Find where the given text appears and provide that cell's center as (x, y) coordinate. 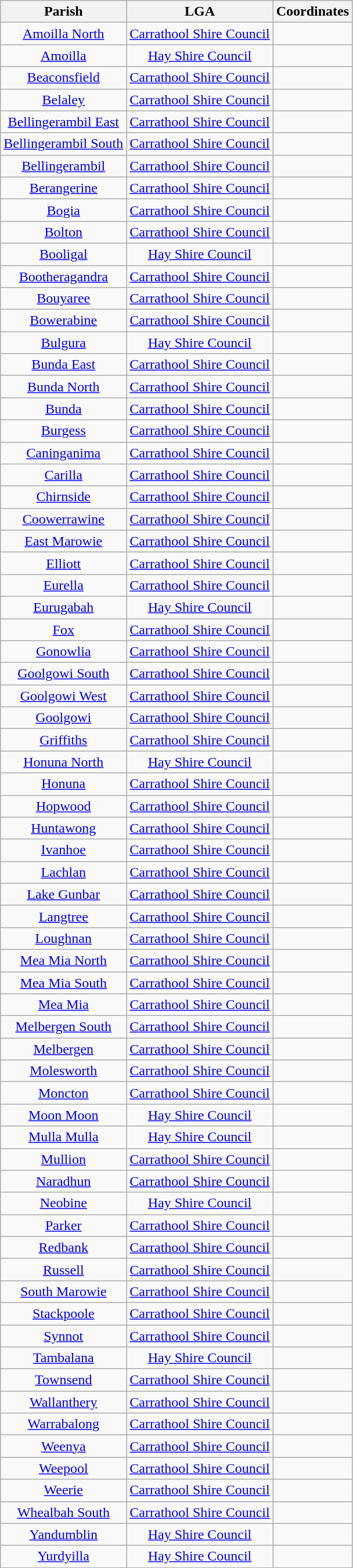
Melbergen (64, 1049)
Coordinates (312, 12)
East Marowie (64, 541)
Chirnside (64, 497)
Parker (64, 1225)
Mullion (64, 1159)
Amoilla (64, 56)
Bouyaree (64, 299)
Amoilla North (64, 34)
Carilla (64, 475)
Bellingerambil East (64, 122)
Bolton (64, 232)
Coowerrawine (64, 519)
Ivanhoe (64, 850)
Belaley (64, 100)
Townsend (64, 1380)
Naradhun (64, 1181)
Bulgura (64, 343)
Bogia (64, 210)
Booligal (64, 254)
Burgess (64, 431)
Elliott (64, 563)
Mea Mia (64, 1005)
Hopwood (64, 806)
Bellingerambil (64, 166)
Caninganima (64, 453)
Loughnan (64, 938)
Goolgowi West (64, 696)
Neobine (64, 1203)
Gonowlia (64, 652)
Melbergen South (64, 1027)
Weepool (64, 1468)
Parish (64, 12)
Bunda East (64, 365)
Huntawong (64, 828)
Honuna (64, 784)
Weenya (64, 1446)
Mea Mia South (64, 983)
Weerie (64, 1490)
South Marowie (64, 1291)
Lachlan (64, 872)
Whealbah South (64, 1512)
Bowerabine (64, 321)
Russell (64, 1269)
Eurella (64, 585)
Yandumblin (64, 1534)
Yurdyilla (64, 1556)
Bunda North (64, 387)
Redbank (64, 1247)
Bunda (64, 409)
Synnot (64, 1335)
Lake Gunbar (64, 894)
Warrabalong (64, 1424)
Bootheragandra (64, 277)
Berangerine (64, 188)
Tambalana (64, 1358)
Griffiths (64, 740)
Bellingerambil South (64, 144)
Stackpoole (64, 1313)
Honuna North (64, 762)
Eurugabah (64, 607)
Goolgowi (64, 718)
LGA (200, 12)
Mulla Mulla (64, 1137)
Molesworth (64, 1071)
Mea Mia North (64, 960)
Moon Moon (64, 1115)
Wallanthery (64, 1402)
Langtree (64, 916)
Fox (64, 629)
Goolgowi South (64, 674)
Beaconsfield (64, 78)
Moncton (64, 1093)
